Identify which cell holds the provided text, then report its (x, y) central coordinate. 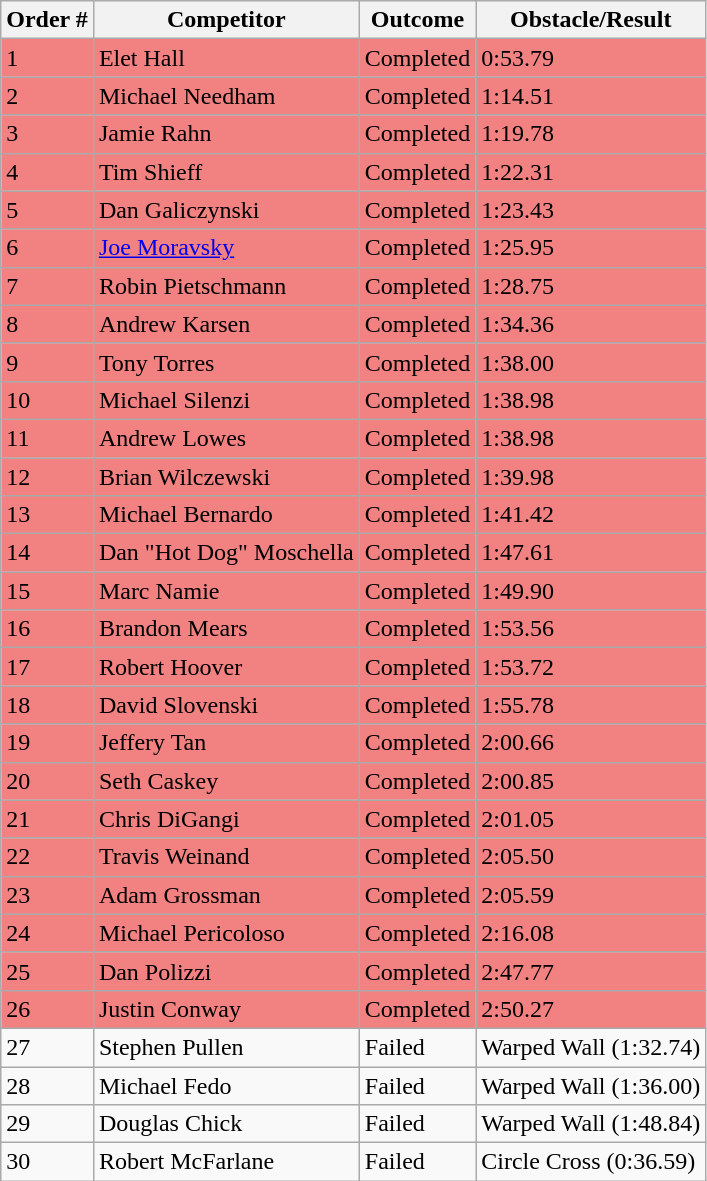
Robin Pietschmann (226, 286)
Michael Silenzi (226, 400)
Marc Namie (226, 591)
1:14.51 (591, 96)
Jeffery Tan (226, 743)
21 (48, 819)
9 (48, 362)
Andrew Karsen (226, 324)
Travis Weinand (226, 857)
1:38.00 (591, 362)
Dan "Hot Dog" Moschella (226, 553)
2:01.05 (591, 819)
Circle Cross (0:36.59) (591, 1162)
1:34.36 (591, 324)
Justin Conway (226, 1009)
Jamie Rahn (226, 134)
22 (48, 857)
1 (48, 58)
Dan Galiczynski (226, 210)
1:47.61 (591, 553)
17 (48, 667)
2 (48, 96)
1:55.78 (591, 705)
16 (48, 629)
1:19.78 (591, 134)
Stephen Pullen (226, 1047)
2:47.77 (591, 971)
Michael Fedo (226, 1085)
Chris DiGangi (226, 819)
Joe Moravsky (226, 248)
Brandon Mears (226, 629)
Tim Shieff (226, 172)
2:05.50 (591, 857)
David Slovenski (226, 705)
24 (48, 933)
2:05.59 (591, 895)
2:00.85 (591, 781)
Michael Bernardo (226, 515)
15 (48, 591)
18 (48, 705)
11 (48, 438)
Elet Hall (226, 58)
23 (48, 895)
1:25.95 (591, 248)
1:22.31 (591, 172)
1:28.75 (591, 286)
8 (48, 324)
2:50.27 (591, 1009)
Warped Wall (1:32.74) (591, 1047)
Order # (48, 20)
29 (48, 1124)
Outcome (417, 20)
Michael Needham (226, 96)
3 (48, 134)
28 (48, 1085)
Warped Wall (1:36.00) (591, 1085)
26 (48, 1009)
1:49.90 (591, 591)
4 (48, 172)
Obstacle/Result (591, 20)
19 (48, 743)
Competitor (226, 20)
13 (48, 515)
Brian Wilczewski (226, 477)
1:39.98 (591, 477)
Dan Polizzi (226, 971)
5 (48, 210)
2:00.66 (591, 743)
Michael Pericoloso (226, 933)
6 (48, 248)
Douglas Chick (226, 1124)
27 (48, 1047)
Tony Torres (226, 362)
1:41.42 (591, 515)
1:53.56 (591, 629)
10 (48, 400)
25 (48, 971)
0:53.79 (591, 58)
12 (48, 477)
30 (48, 1162)
1:53.72 (591, 667)
Warped Wall (1:48.84) (591, 1124)
Andrew Lowes (226, 438)
Robert Hoover (226, 667)
14 (48, 553)
1:23.43 (591, 210)
20 (48, 781)
7 (48, 286)
2:16.08 (591, 933)
Adam Grossman (226, 895)
Robert McFarlane (226, 1162)
Seth Caskey (226, 781)
